Locate the cell with the specified text and output its [X, Y] center coordinate. 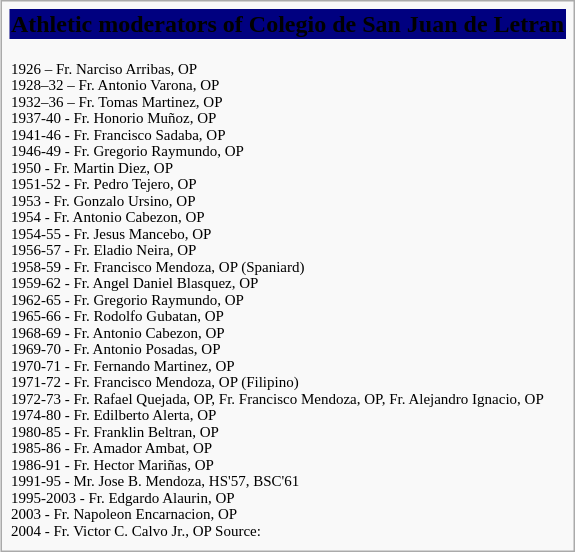
Athletic moderators of Colegio de San Juan de Letran [287, 24]
